Capture the cell that displays the provided text and extract its [X, Y] central coordinate. 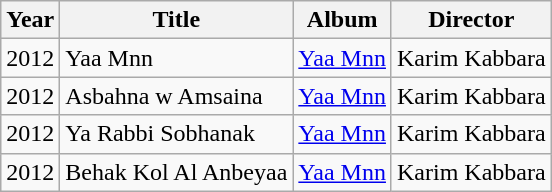
Asbahna w Amsaina [176, 96]
Director [471, 20]
Title [176, 20]
Album [342, 20]
Year [30, 20]
Ya Rabbi Sobhanak [176, 134]
Behak Kol Al Anbeyaa [176, 172]
